Scan for the cell matching the given text and deliver its [x, y] coordinate at center. 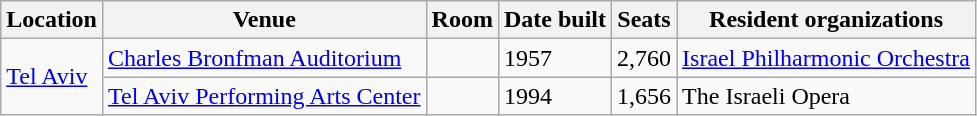
Tel Aviv [52, 77]
Venue [264, 20]
Tel Aviv Performing Arts Center [264, 96]
1994 [554, 96]
Israel Philharmonic Orchestra [826, 58]
Date built [554, 20]
1957 [554, 58]
Seats [644, 20]
Room [462, 20]
Location [52, 20]
The Israeli Opera [826, 96]
1,656 [644, 96]
2,760 [644, 58]
Resident organizations [826, 20]
Charles Bronfman Auditorium [264, 58]
